Locate the cell with the specified text and output its (X, Y) center coordinate. 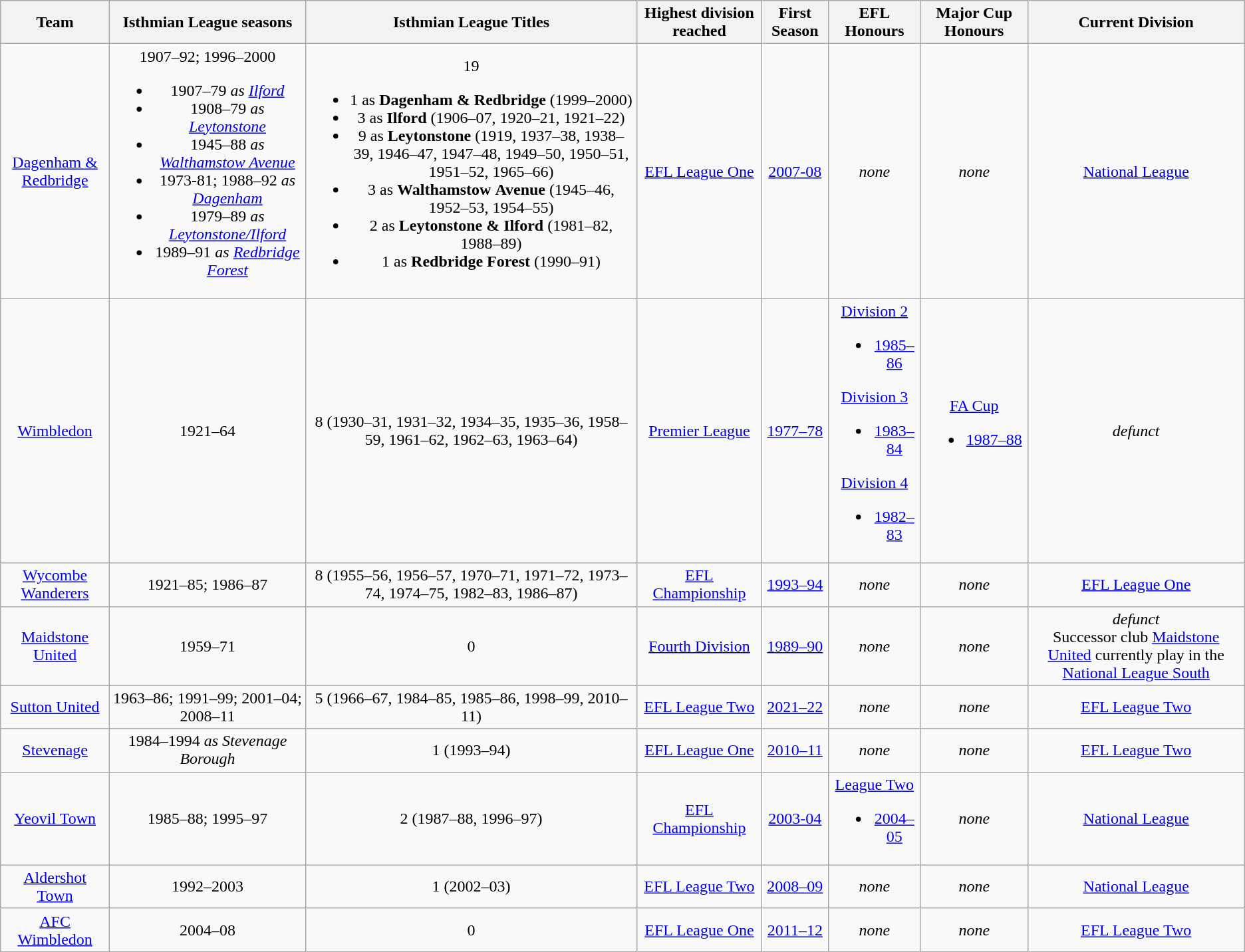
AFC Wimbledon (55, 929)
2007-08 (795, 172)
EFL Honours (874, 23)
Maidstone United (55, 646)
Division 21985–86Division 31983–84Division 41982–83 (874, 431)
defunct (1136, 431)
8 (1955–56, 1956–57, 1970–71, 1971–72, 1973–74, 1974–75, 1982–83, 1986–87) (472, 585)
1963–86; 1991–99; 2001–04; 2008–11 (207, 707)
1989–90 (795, 646)
Highest division reached (700, 23)
Stevenage (55, 750)
League Two2004–05 (874, 818)
2003-04 (795, 818)
1984–1994 as Stevenage Borough (207, 750)
Aldershot Town (55, 887)
Current Division (1136, 23)
Sutton United (55, 707)
2004–08 (207, 929)
1993–94 (795, 585)
1985–88; 1995–97 (207, 818)
Wycombe Wanderers (55, 585)
1921–85; 1986–87 (207, 585)
Dagenham & Redbridge (55, 172)
Premier League (700, 431)
1 (1993–94) (472, 750)
First Season (795, 23)
2010–11 (795, 750)
Isthmian League Titles (472, 23)
2 (1987–88, 1996–97) (472, 818)
Isthmian League seasons (207, 23)
Yeovil Town (55, 818)
2008–09 (795, 887)
1977–78 (795, 431)
5 (1966–67, 1984–85, 1985–86, 1998–99, 2010–11) (472, 707)
8 (1930–31, 1931–32, 1934–35, 1935–36, 1958–59, 1961–62, 1962–63, 1963–64) (472, 431)
Major Cup Honours (974, 23)
1 (2002–03) (472, 887)
Wimbledon (55, 431)
2011–12 (795, 929)
Team (55, 23)
Fourth Division (700, 646)
FA Cup1987–88 (974, 431)
2021–22 (795, 707)
1992–2003 (207, 887)
defunctSuccessor club Maidstone United currently play in the National League South (1136, 646)
1959–71 (207, 646)
1921–64 (207, 431)
